Provide the (x, y) coordinate of the cell's center where the given text is located.  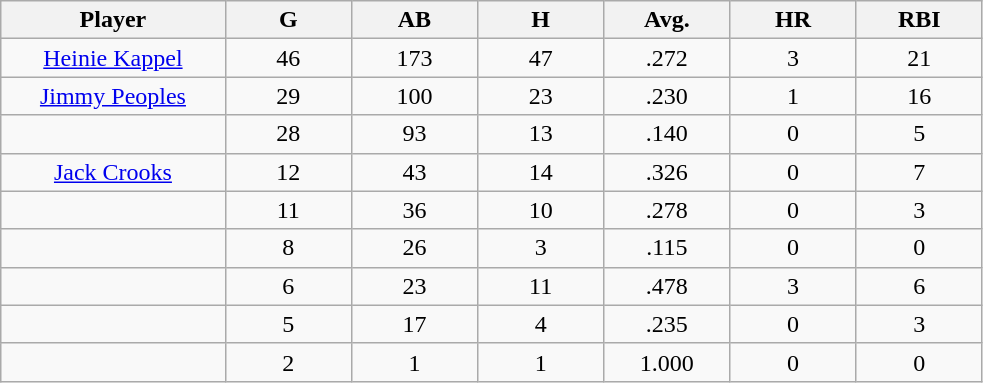
21 (919, 58)
.230 (667, 96)
Avg. (667, 20)
H (541, 20)
Player (113, 20)
.272 (667, 58)
Heinie Kappel (113, 58)
43 (414, 172)
.326 (667, 172)
17 (414, 324)
12 (288, 172)
36 (414, 210)
28 (288, 134)
93 (414, 134)
Jimmy Peoples (113, 96)
.235 (667, 324)
.115 (667, 248)
HR (793, 20)
G (288, 20)
13 (541, 134)
1.000 (667, 362)
.478 (667, 286)
8 (288, 248)
14 (541, 172)
47 (541, 58)
4 (541, 324)
Jack Crooks (113, 172)
2 (288, 362)
10 (541, 210)
.278 (667, 210)
46 (288, 58)
7 (919, 172)
.140 (667, 134)
26 (414, 248)
100 (414, 96)
AB (414, 20)
173 (414, 58)
16 (919, 96)
RBI (919, 20)
29 (288, 96)
